Search for the cell housing the specified text and yield its (x, y) center coordinate. 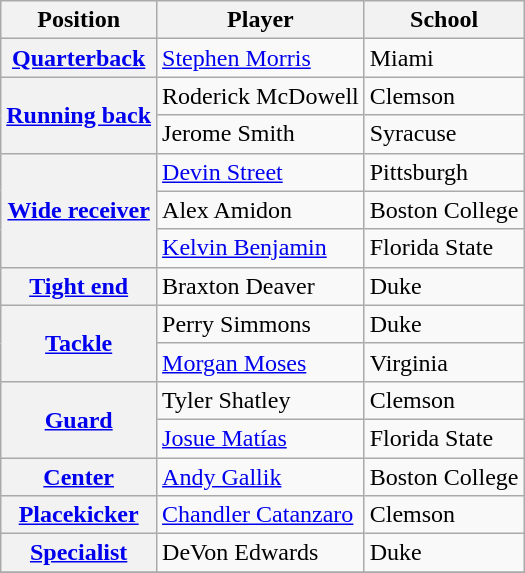
Tackle (79, 343)
Syracuse (444, 134)
Devin Street (261, 172)
Guard (79, 419)
Virginia (444, 362)
Chandler Catanzaro (261, 515)
Jerome Smith (261, 134)
Running back (79, 115)
Alex Amidon (261, 210)
DeVon Edwards (261, 553)
Perry Simmons (261, 324)
Andy Gallik (261, 477)
Josue Matías (261, 438)
Roderick McDowell (261, 96)
Player (261, 20)
Specialist (79, 553)
Quarterback (79, 58)
Center (79, 477)
Miami (444, 58)
School (444, 20)
Tyler Shatley (261, 400)
Placekicker (79, 515)
Kelvin Benjamin (261, 248)
Tight end (79, 286)
Pittsburgh (444, 172)
Morgan Moses (261, 362)
Wide receiver (79, 210)
Stephen Morris (261, 58)
Position (79, 20)
Braxton Deaver (261, 286)
